Locate the cell with the specified text and output its [X, Y] center coordinate. 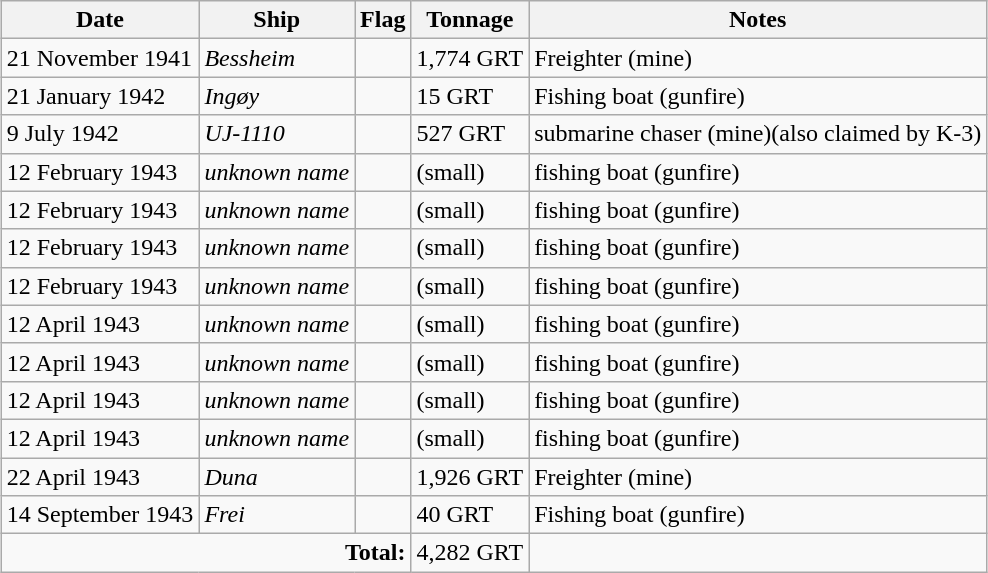
submarine chaser (mine)(also claimed by K-3) [758, 134]
Frei [277, 515]
21 November 1941 [100, 58]
Ship [277, 20]
4,282 GRT [470, 553]
9 July 1942 [100, 134]
Date [100, 20]
Tonnage [470, 20]
Flag [383, 20]
1,926 GRT [470, 477]
Bessheim [277, 58]
15 GRT [470, 96]
40 GRT [470, 515]
Total: [206, 553]
Ingøy [277, 96]
527 GRT [470, 134]
Duna [277, 477]
21 January 1942 [100, 96]
Notes [758, 20]
UJ-1110 [277, 134]
1,774 GRT [470, 58]
22 April 1943 [100, 477]
14 September 1943 [100, 515]
